Search for the cell housing the specified text and yield its [X, Y] center coordinate. 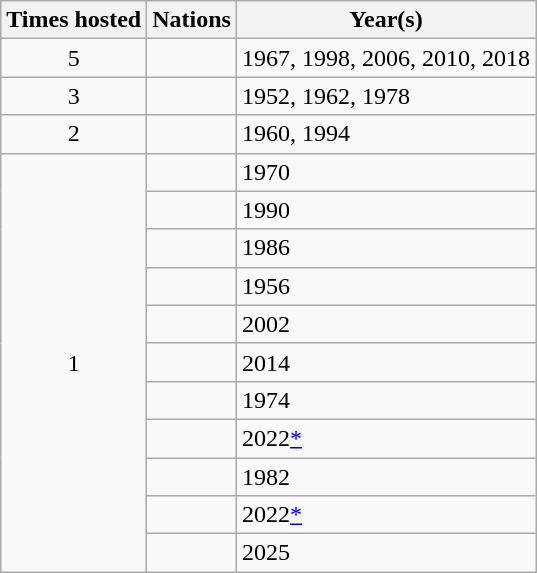
1986 [386, 248]
1952, 1962, 1978 [386, 96]
Times hosted [74, 20]
Year(s) [386, 20]
2002 [386, 324]
3 [74, 96]
Nations [192, 20]
1967, 1998, 2006, 2010, 2018 [386, 58]
2014 [386, 362]
1970 [386, 172]
1974 [386, 400]
1982 [386, 477]
5 [74, 58]
1 [74, 362]
1956 [386, 286]
1990 [386, 210]
1960, 1994 [386, 134]
2025 [386, 553]
2 [74, 134]
